Return the [x, y] coordinate for the center point of the cell that contains the specified text.  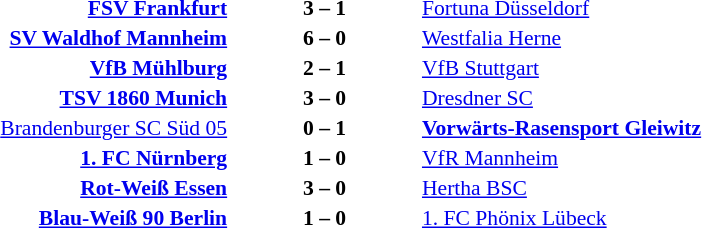
2 – 1 [324, 68]
1 – 0 [324, 158]
0 – 1 [324, 128]
6 – 0 [324, 38]
